From the cell containing the given text, extract its center point as [x, y] coordinate. 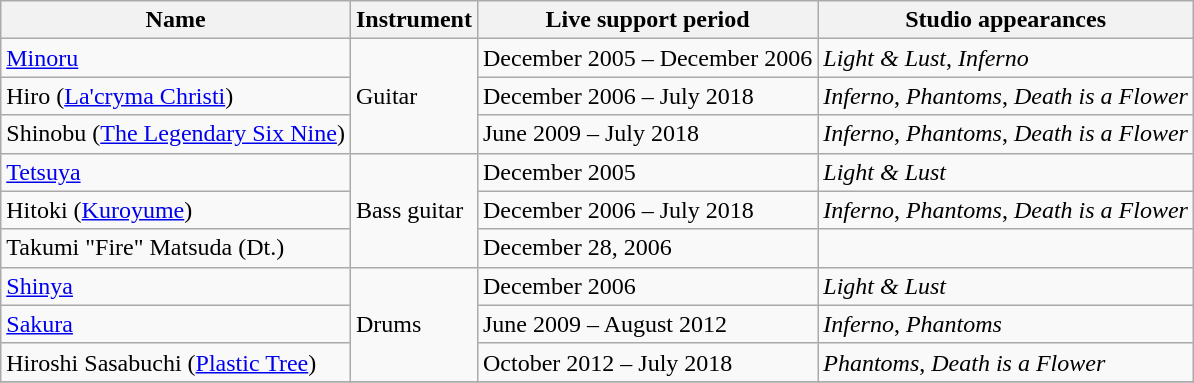
June 2009 – July 2018 [647, 134]
Minoru [176, 58]
Guitar [414, 96]
June 2009 – August 2012 [647, 324]
Shinya [176, 286]
Bass guitar [414, 210]
Hiroshi Sasabuchi (Plastic Tree) [176, 362]
December 28, 2006 [647, 248]
Live support period [647, 20]
Inferno, Phantoms [1006, 324]
Studio appearances [1006, 20]
Phantoms, Death is a Flower [1006, 362]
Tetsuya [176, 172]
December 2005 – December 2006 [647, 58]
December 2006 [647, 286]
Shinobu (The Legendary Six Nine) [176, 134]
Hiro (La'cryma Christi) [176, 96]
Sakura [176, 324]
Takumi "Fire" Matsuda (Dt.) [176, 248]
Light & Lust, Inferno [1006, 58]
Name [176, 20]
October 2012 – July 2018 [647, 362]
Hitoki (Kuroyume) [176, 210]
December 2005 [647, 172]
Drums [414, 324]
Instrument [414, 20]
